Search for the cell housing the specified text and yield its (x, y) center coordinate. 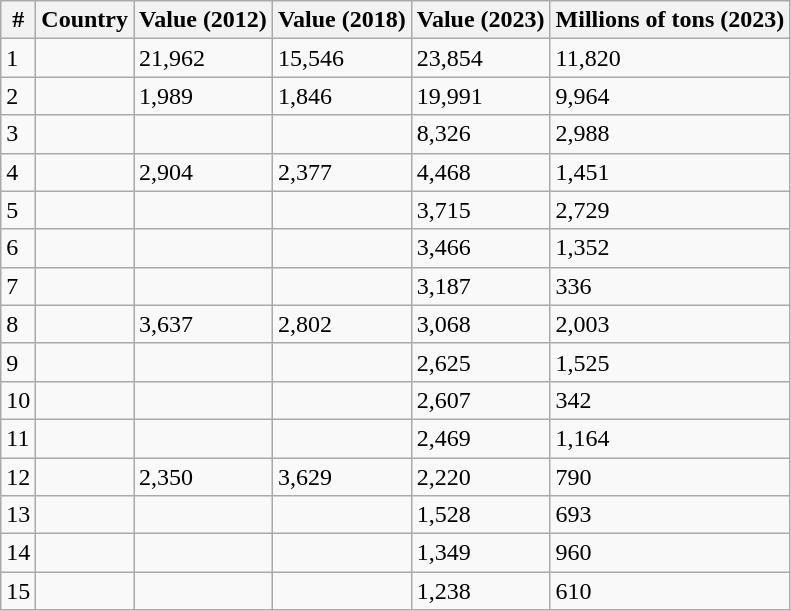
3,637 (204, 324)
# (18, 20)
1,528 (480, 515)
2,350 (204, 477)
1,451 (670, 172)
Millions of tons (2023) (670, 20)
610 (670, 591)
5 (18, 210)
11,820 (670, 58)
3,187 (480, 286)
7 (18, 286)
2,220 (480, 477)
1,525 (670, 362)
19,991 (480, 96)
4,468 (480, 172)
960 (670, 553)
3 (18, 134)
14 (18, 553)
1 (18, 58)
2,802 (342, 324)
1,238 (480, 591)
2,003 (670, 324)
336 (670, 286)
2,625 (480, 362)
10 (18, 400)
2,469 (480, 438)
342 (670, 400)
693 (670, 515)
12 (18, 477)
2,729 (670, 210)
1,846 (342, 96)
Country (85, 20)
15 (18, 591)
15,546 (342, 58)
2,607 (480, 400)
21,962 (204, 58)
1,352 (670, 248)
2,988 (670, 134)
1,989 (204, 96)
4 (18, 172)
9 (18, 362)
3,715 (480, 210)
2,904 (204, 172)
6 (18, 248)
Value (2018) (342, 20)
8,326 (480, 134)
2,377 (342, 172)
Value (2012) (204, 20)
3,466 (480, 248)
1,349 (480, 553)
9,964 (670, 96)
2 (18, 96)
Value (2023) (480, 20)
23,854 (480, 58)
790 (670, 477)
1,164 (670, 438)
8 (18, 324)
11 (18, 438)
3,629 (342, 477)
13 (18, 515)
3,068 (480, 324)
